Detect which cell encompasses the target text, then output its [x, y] center coordinate. 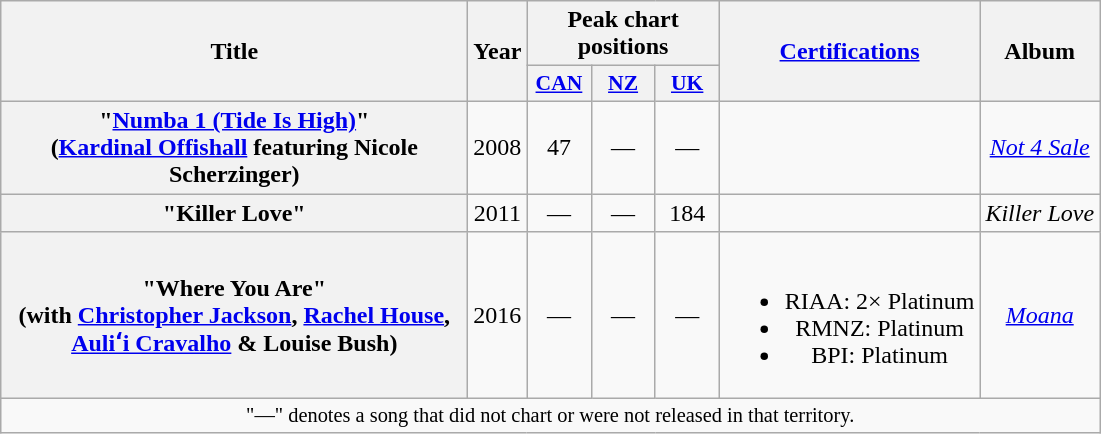
47 [559, 147]
Not 4 Sale [1040, 147]
"Killer Love" [234, 213]
NZ [623, 84]
RIAA: 2× PlatinumRMNZ: PlatinumBPI: Platinum [850, 316]
Year [498, 52]
2011 [498, 213]
CAN [559, 84]
UK [687, 84]
"—" denotes a song that did not chart or were not released in that territory. [550, 416]
Album [1040, 52]
Peak chart positions [623, 34]
"Numba 1 (Tide Is High)"(Kardinal Offishall featuring Nicole Scherzinger) [234, 147]
Killer Love [1040, 213]
Certifications [850, 52]
2016 [498, 316]
"Where You Are" (with Christopher Jackson, Rachel House, Auliʻi Cravalho & Louise Bush) [234, 316]
2008 [498, 147]
Title [234, 52]
184 [687, 213]
Moana [1040, 316]
